From the cell containing the given text, extract its center point as [X, Y] coordinate. 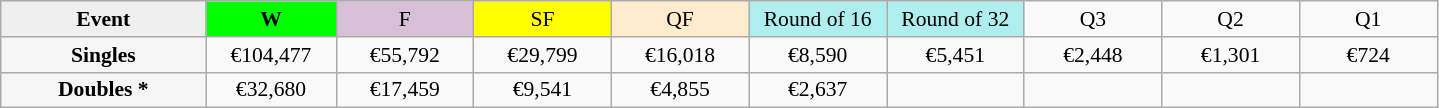
€55,792 [405, 55]
€4,855 [680, 90]
€1,301 [1231, 55]
Event [104, 19]
€32,680 [271, 90]
Doubles * [104, 90]
Q3 [1093, 19]
Round of 16 [818, 19]
€5,451 [955, 55]
W [271, 19]
€104,477 [271, 55]
€16,018 [680, 55]
€2,637 [818, 90]
€724 [1368, 55]
Q1 [1368, 19]
SF [543, 19]
Q2 [1231, 19]
F [405, 19]
€2,448 [1093, 55]
€8,590 [818, 55]
Singles [104, 55]
€29,799 [543, 55]
€17,459 [405, 90]
Round of 32 [955, 19]
QF [680, 19]
€9,541 [543, 90]
